Find where the given text appears and provide that cell's center as (X, Y) coordinate. 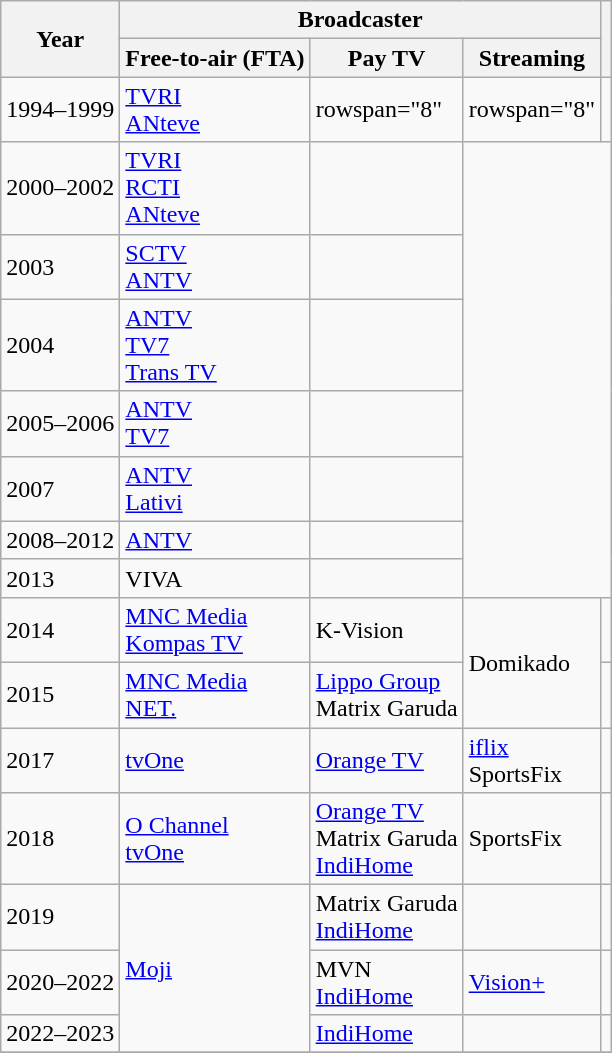
TVRI RCTI ANteve (215, 188)
Pay TV (386, 58)
ANTV TV7 (215, 424)
TVRI ANteve (215, 110)
2017 (60, 760)
2003 (60, 266)
2020–2022 (60, 982)
iflix SportsFix (532, 760)
2022–2023 (60, 1034)
SportsFix (532, 839)
2007 (60, 488)
2019 (60, 918)
Broadcaster (360, 20)
2000–2002 (60, 188)
2008–2012 (60, 540)
Domikado (532, 662)
ANTV TV7 Trans TV (215, 345)
2004 (60, 345)
Free-to-air (FTA) (215, 58)
Moji (215, 969)
MNC Media NET. (215, 694)
Orange TV (386, 760)
MNC Media Kompas TV (215, 630)
Lippo Group Matrix Garuda (386, 694)
SCTV ANTV (215, 266)
ANTV (215, 540)
K-Vision (386, 630)
Vision+ (532, 982)
2018 (60, 839)
VIVA (215, 578)
2015 (60, 694)
tvOne (215, 760)
Streaming (532, 58)
IndiHome (386, 1034)
1994–1999 (60, 110)
ANTV Lativi (215, 488)
MVN IndiHome (386, 982)
Year (60, 39)
Matrix Garuda IndiHome (386, 918)
Orange TV Matrix Garuda IndiHome (386, 839)
O Channel tvOne (215, 839)
2013 (60, 578)
2014 (60, 630)
2005–2006 (60, 424)
